Extract the (X, Y) coordinate from the center of the cell holding the provided text.  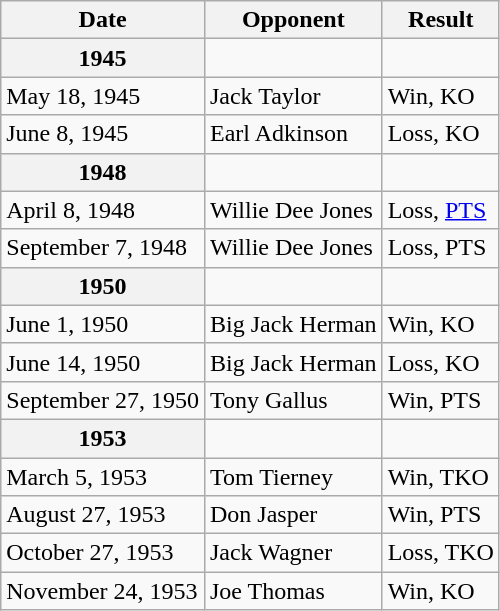
October 27, 1953 (103, 553)
1953 (103, 438)
Loss, TKO (440, 553)
1945 (103, 58)
Win, TKO (440, 477)
1948 (103, 172)
Don Jasper (293, 515)
September 7, 1948 (103, 248)
1950 (103, 286)
November 24, 1953 (103, 591)
Opponent (293, 20)
April 8, 1948 (103, 210)
Result (440, 20)
Tony Gallus (293, 400)
May 18, 1945 (103, 96)
March 5, 1953 (103, 477)
August 27, 1953 (103, 515)
Jack Wagner (293, 553)
September 27, 1950 (103, 400)
June 14, 1950 (103, 362)
June 8, 1945 (103, 134)
Joe Thomas (293, 591)
Earl Adkinson (293, 134)
Jack Taylor (293, 96)
Date (103, 20)
June 1, 1950 (103, 324)
Tom Tierney (293, 477)
